Scan for the cell matching the given text and deliver its [x, y] coordinate at center. 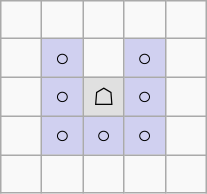
☖ [104, 97]
